Provide the [x, y] coordinate of the cell's center where the given text is located.  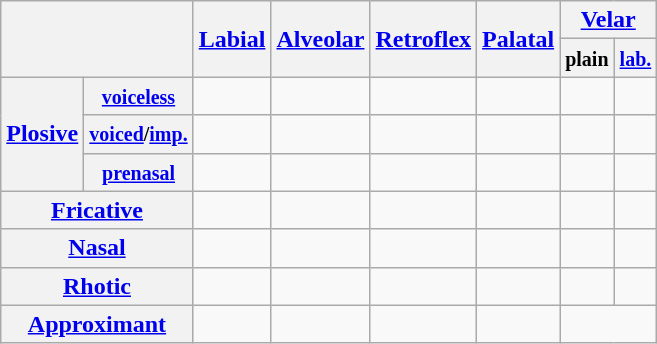
Velar [608, 20]
Alveolar [320, 39]
lab. [636, 58]
Fricative [97, 210]
Retroflex [424, 39]
prenasal [138, 172]
Rhotic [97, 286]
voiced/imp. [138, 134]
Nasal [97, 248]
Plosive [42, 134]
Approximant [97, 324]
Labial [232, 39]
Palatal [518, 39]
voiceless [138, 96]
plain [587, 58]
